Return [X, Y] of the center of cell containing provided text 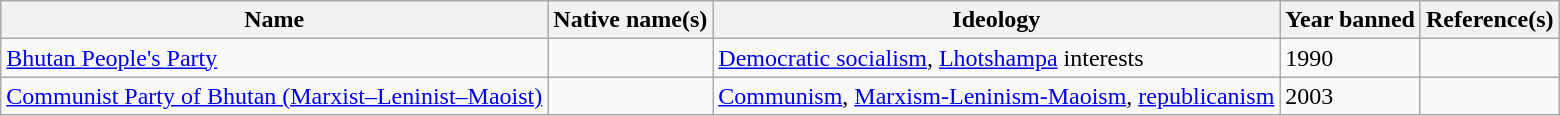
Communist Party of Bhutan (Marxist–Leninist–Maoist) [274, 96]
Name [274, 20]
2003 [1350, 96]
Democratic socialism, Lhotshampa interests [996, 58]
Communism, Marxism-Leninism-Maoism, republicanism [996, 96]
Reference(s) [1490, 20]
Year banned [1350, 20]
Ideology [996, 20]
1990 [1350, 58]
Bhutan People's Party [274, 58]
Native name(s) [630, 20]
